Extract the [x, y] coordinate from the center of the cell holding the provided text.  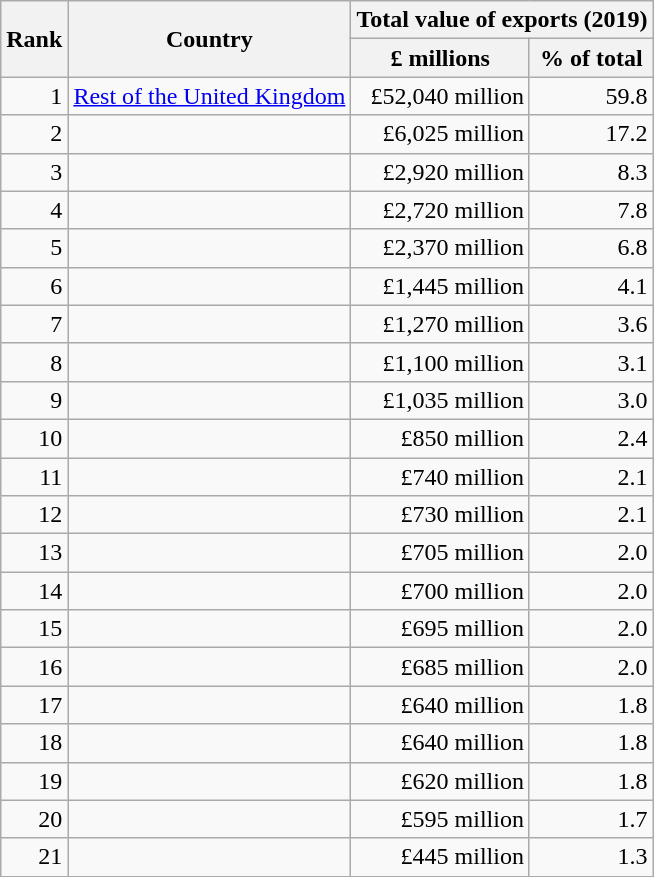
£700 million [440, 591]
17 [34, 705]
£445 million [440, 857]
9 [34, 400]
£730 million [440, 515]
£620 million [440, 781]
£2,370 million [440, 248]
5 [34, 248]
£2,720 million [440, 210]
8.3 [591, 172]
15 [34, 629]
4.1 [591, 286]
3.6 [591, 324]
£705 million [440, 553]
6 [34, 286]
Rest of the United Kingdom [210, 96]
59.8 [591, 96]
1 [34, 96]
£595 million [440, 819]
Country [210, 39]
Total value of exports (2019) [502, 20]
% of total [591, 58]
17.2 [591, 134]
£850 million [440, 438]
1.7 [591, 819]
6.8 [591, 248]
8 [34, 362]
£695 million [440, 629]
2 [34, 134]
20 [34, 819]
13 [34, 553]
7 [34, 324]
£2,920 million [440, 172]
7.8 [591, 210]
£1,035 million [440, 400]
3.1 [591, 362]
14 [34, 591]
£1,270 million [440, 324]
1.3 [591, 857]
2.4 [591, 438]
10 [34, 438]
£ millions [440, 58]
21 [34, 857]
3.0 [591, 400]
19 [34, 781]
11 [34, 477]
£1,100 million [440, 362]
Rank [34, 39]
4 [34, 210]
16 [34, 667]
£1,445 million [440, 286]
18 [34, 743]
£52,040 million [440, 96]
£740 million [440, 477]
3 [34, 172]
£6,025 million [440, 134]
£685 million [440, 667]
12 [34, 515]
